Return the (x, y) coordinate for the center point of the cell that contains the specified text.  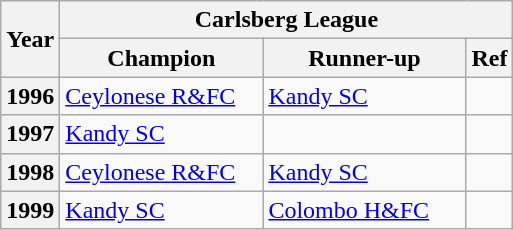
Colombo H&FC (364, 210)
Year (30, 39)
1996 (30, 96)
1998 (30, 172)
Champion (162, 58)
Runner-up (364, 58)
Carlsberg League (286, 20)
1999 (30, 210)
1997 (30, 134)
Ref (490, 58)
